From the cell containing the given text, extract its center point as [X, Y] coordinate. 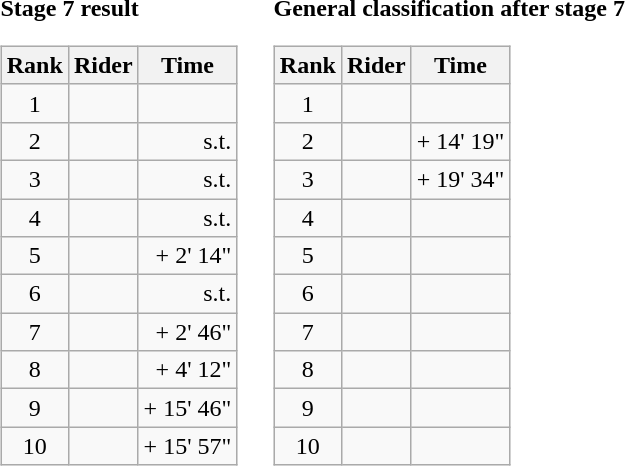
+ 19' 34" [460, 179]
+ 4' 12" [188, 370]
+ 2' 46" [188, 332]
+ 15' 57" [188, 446]
+ 15' 46" [188, 408]
+ 2' 14" [188, 256]
+ 14' 19" [460, 141]
